Search for the cell housing the specified text and yield its (X, Y) center coordinate. 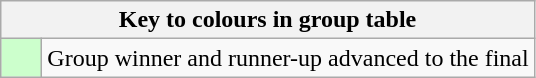
Key to colours in group table (268, 20)
Group winner and runner-up advanced to the final (288, 58)
